Provide the [X, Y] coordinate of the cell's center where the given text is located.  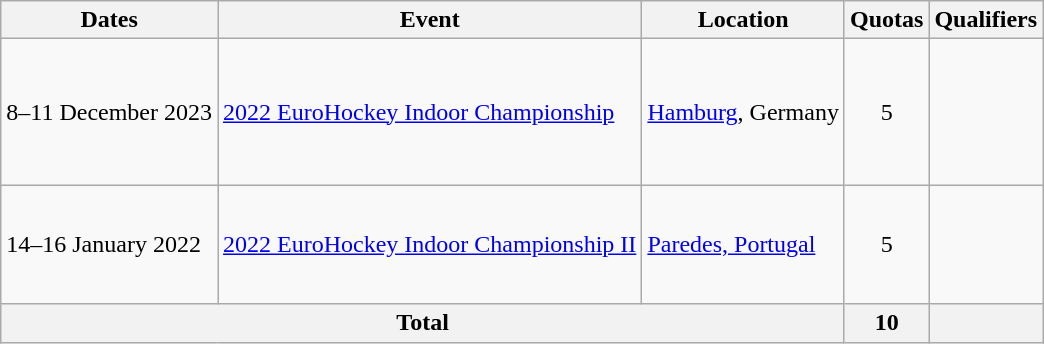
2022 EuroHockey Indoor Championship II [430, 244]
Event [430, 20]
Qualifiers [986, 20]
Dates [110, 20]
Quotas [886, 20]
Hamburg, Germany [744, 112]
8–11 December 2023 [110, 112]
2022 EuroHockey Indoor Championship [430, 112]
Paredes, Portugal [744, 244]
10 [886, 323]
14–16 January 2022 [110, 244]
Total [423, 323]
Location [744, 20]
